For the text-containing cell, return its midpoint in (X, Y) coordinate format. 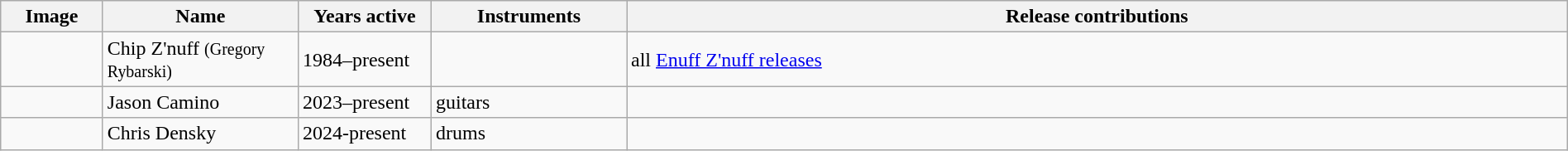
Chris Densky (200, 134)
guitars (528, 102)
Jason Camino (200, 102)
Chip Z'nuff (Gregory Rybarski) (200, 60)
Years active (364, 17)
drums (528, 134)
Name (200, 17)
Release contributions (1097, 17)
1984–present (364, 60)
2023–present (364, 102)
Image (52, 17)
2024-present (364, 134)
Instruments (528, 17)
all Enuff Z'nuff releases (1097, 60)
